Locate the cell with the specified text and output its [X, Y] center coordinate. 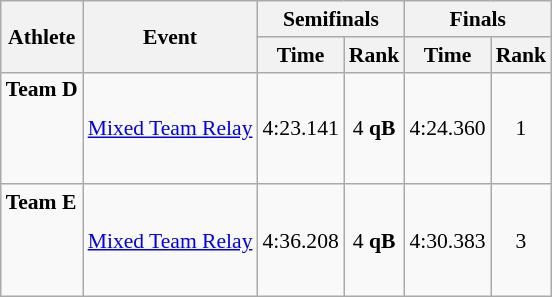
Finals [478, 19]
4:24.360 [447, 128]
Team D [42, 128]
4:30.383 [447, 241]
4:36.208 [301, 241]
Athlete [42, 36]
Semifinals [332, 19]
Team E [42, 241]
4:23.141 [301, 128]
3 [522, 241]
1 [522, 128]
Event [170, 36]
